From the cell containing the given text, extract its center point as [x, y] coordinate. 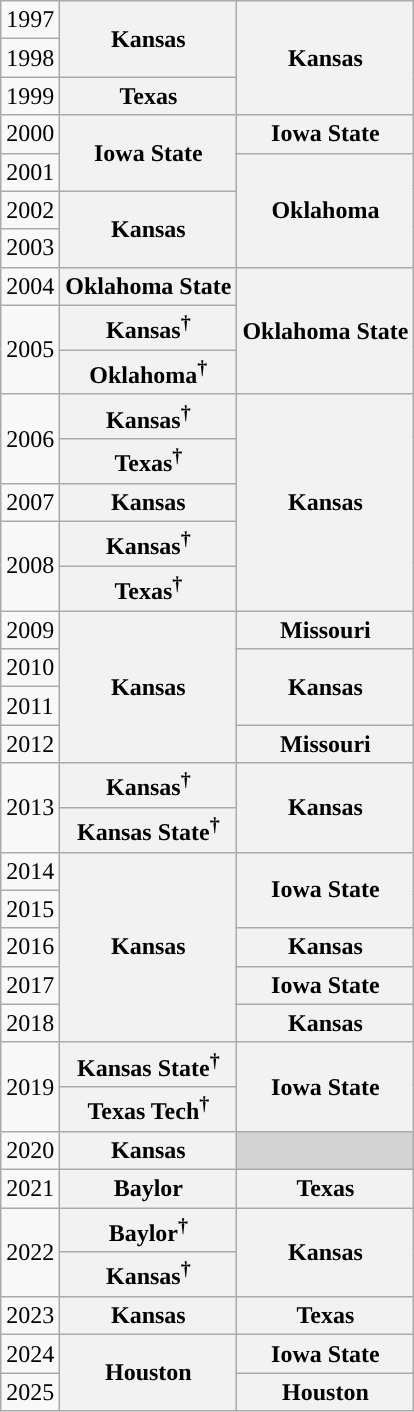
2005 [30, 350]
2021 [30, 1188]
2012 [30, 744]
2014 [30, 871]
1997 [30, 20]
2024 [30, 1354]
2009 [30, 630]
2003 [30, 248]
2006 [30, 438]
2001 [30, 172]
2020 [30, 1150]
Baylor [148, 1188]
Oklahoma† [148, 372]
2004 [30, 286]
2015 [30, 909]
2025 [30, 1392]
Texas Tech† [148, 1110]
2008 [30, 566]
1998 [30, 58]
2019 [30, 1086]
2023 [30, 1316]
2016 [30, 947]
2000 [30, 134]
2013 [30, 808]
2007 [30, 502]
Oklahoma [326, 210]
2018 [30, 1023]
2017 [30, 985]
2010 [30, 668]
2002 [30, 210]
2011 [30, 706]
2022 [30, 1252]
1999 [30, 96]
Baylor† [148, 1230]
